Find where the given text appears and provide that cell's center as (X, Y) coordinate. 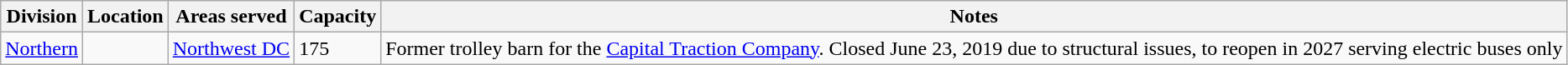
Location (125, 17)
Northwest DC (231, 48)
175 (337, 48)
Areas served (231, 17)
Notes (974, 17)
Northern (42, 48)
Division (42, 17)
Capacity (337, 17)
Former trolley barn for the Capital Traction Company. Closed June 23, 2019 due to structural issues, to reopen in 2027 serving electric buses only (974, 48)
